Output the (x, y) coordinate of the center of the cell containing the given text.  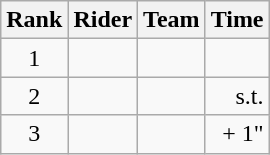
2 (34, 96)
Team (172, 20)
s.t. (237, 96)
Rank (34, 20)
Time (237, 20)
3 (34, 134)
Rider (103, 20)
1 (34, 58)
+ 1" (237, 134)
